Capture the cell that displays the provided text and extract its [X, Y] central coordinate. 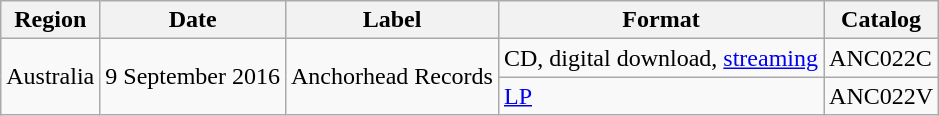
Label [392, 20]
Catalog [882, 20]
LP [660, 96]
ANC022C [882, 58]
9 September 2016 [193, 77]
ANC022V [882, 96]
Australia [50, 77]
Date [193, 20]
Anchorhead Records [392, 77]
CD, digital download, streaming [660, 58]
Format [660, 20]
Region [50, 20]
